Locate the cell with the specified text and output its (x, y) center coordinate. 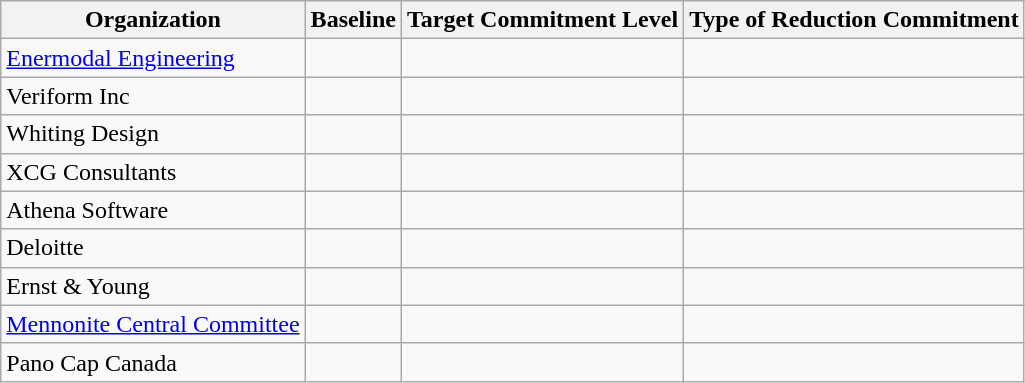
Whiting Design (153, 134)
Athena Software (153, 210)
Organization (153, 20)
Type of Reduction Commitment (854, 20)
Baseline (353, 20)
XCG Consultants (153, 172)
Ernst & Young (153, 286)
Deloitte (153, 248)
Target Commitment Level (542, 20)
Pano Cap Canada (153, 362)
Mennonite Central Committee (153, 324)
Enermodal Engineering (153, 58)
Veriform Inc (153, 96)
